For the text-containing cell, return its midpoint in (X, Y) coordinate format. 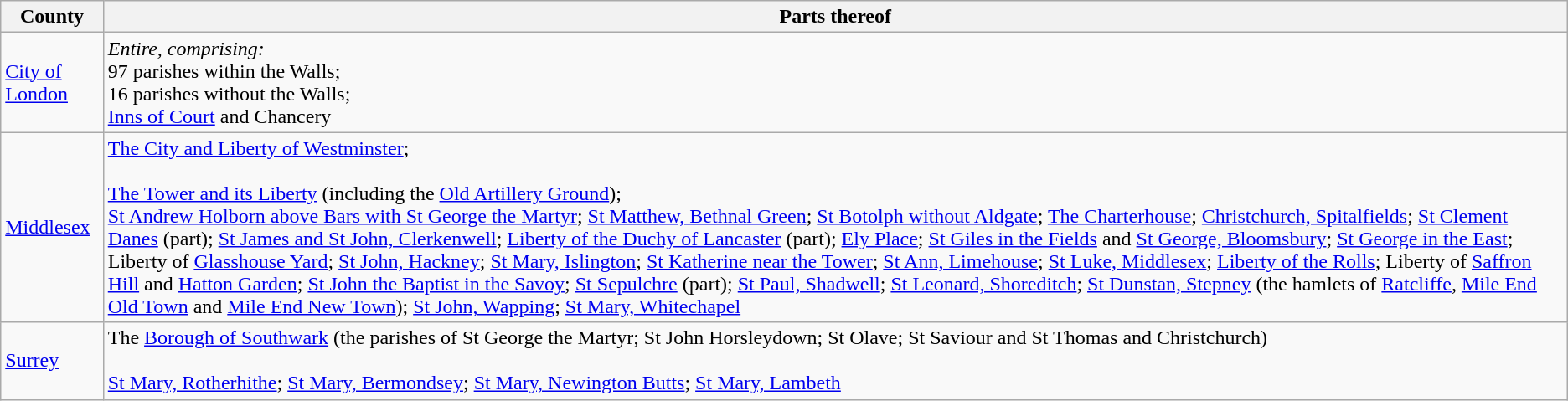
Middlesex (52, 228)
Entire, comprising: 97 parishes within the Walls; 16 parishes without the Walls; Inns of Court and Chancery (835, 82)
Surrey (52, 361)
Parts thereof (835, 17)
City of London (52, 82)
County (52, 17)
